Return the [X, Y] coordinate for the center point of the cell that contains the specified text.  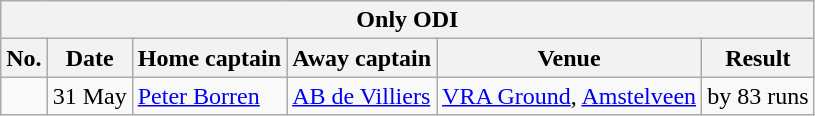
31 May [90, 96]
Result [758, 58]
AB de Villiers [362, 96]
Away captain [362, 58]
Home captain [209, 58]
No. [24, 58]
Only ODI [408, 20]
Peter Borren [209, 96]
Date [90, 58]
Venue [570, 58]
by 83 runs [758, 96]
VRA Ground, Amstelveen [570, 96]
